Identify which cell holds the provided text, then report its (x, y) central coordinate. 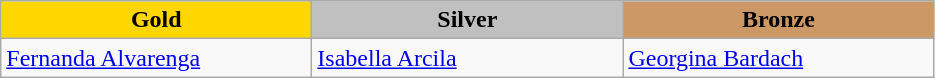
Fernanda Alvarenga (156, 58)
Georgina Bardach (778, 58)
Isabella Arcila (468, 58)
Gold (156, 20)
Silver (468, 20)
Bronze (778, 20)
